Capture the cell that displays the provided text and extract its [x, y] central coordinate. 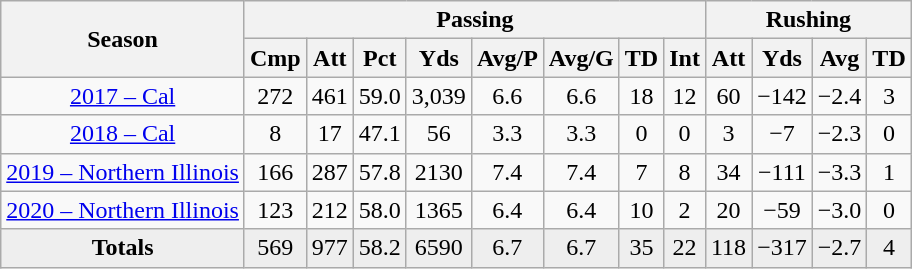
−111 [782, 172]
22 [685, 248]
2 [685, 210]
12 [685, 96]
118 [728, 248]
287 [330, 172]
Avg [840, 58]
18 [641, 96]
Season [123, 39]
−59 [782, 210]
3,039 [438, 96]
20 [728, 210]
56 [438, 134]
Pct [380, 58]
Totals [123, 248]
2018 – Cal [123, 134]
57.8 [380, 172]
−7 [782, 134]
58.0 [380, 210]
Rushing [808, 20]
−3.3 [840, 172]
977 [330, 248]
Int [685, 58]
34 [728, 172]
Avg/G [581, 58]
4 [889, 248]
58.2 [380, 248]
−317 [782, 248]
6590 [438, 248]
Passing [474, 20]
17 [330, 134]
Cmp [275, 58]
166 [275, 172]
2019 – Northern Illinois [123, 172]
−3.0 [840, 210]
47.1 [380, 134]
−2.7 [840, 248]
2020 – Northern Illinois [123, 210]
272 [275, 96]
1 [889, 172]
10 [641, 210]
569 [275, 248]
212 [330, 210]
−142 [782, 96]
59.0 [380, 96]
7 [641, 172]
Avg/P [507, 58]
461 [330, 96]
2017 – Cal [123, 96]
123 [275, 210]
1365 [438, 210]
−2.4 [840, 96]
−2.3 [840, 134]
35 [641, 248]
2130 [438, 172]
60 [728, 96]
